Pinpoint the cell where the given text exists, returning its (x, y) midpoint coordinate. 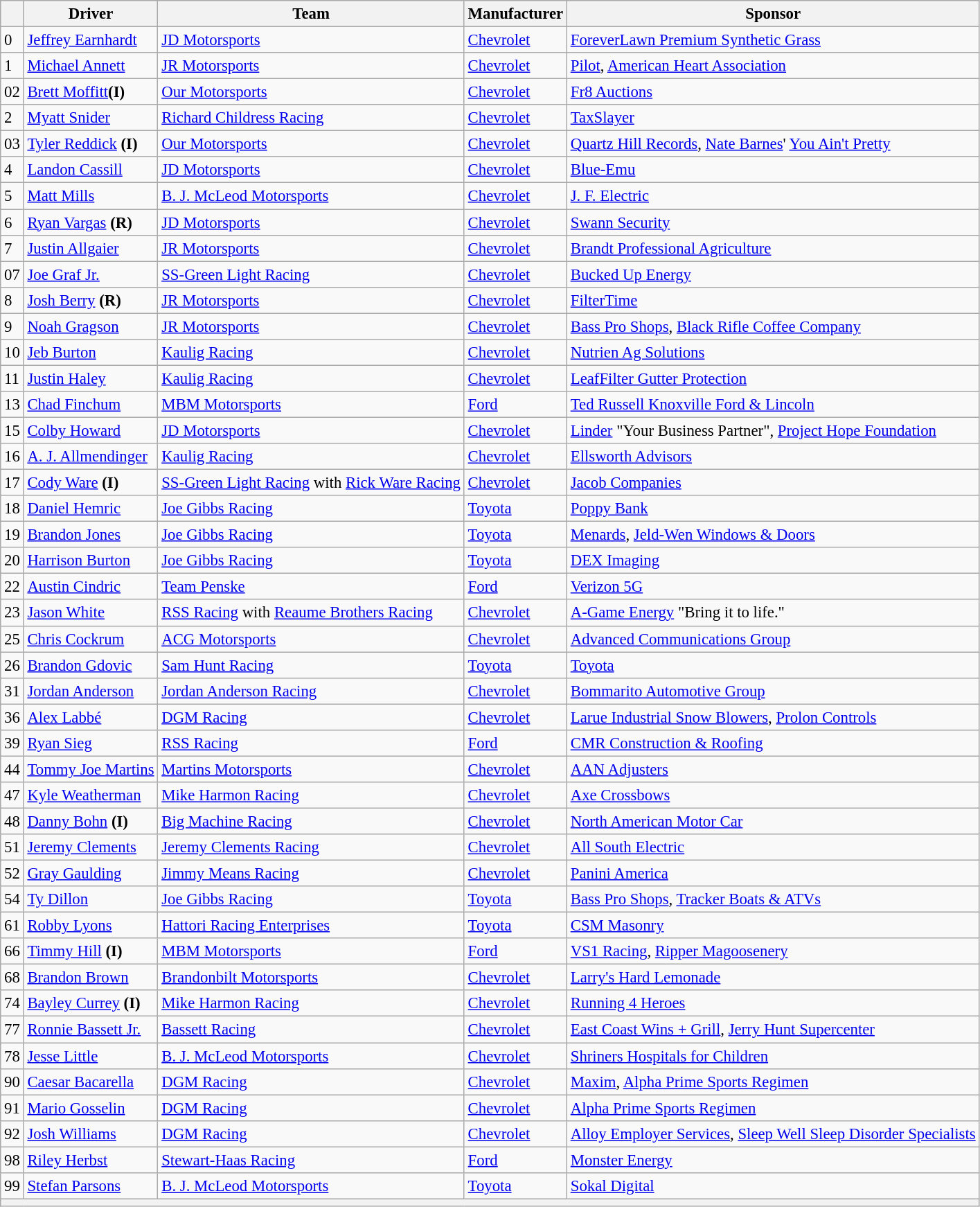
Driver (91, 14)
Mario Gosselin (91, 1108)
Landon Cassill (91, 170)
Bassett Racing (311, 1030)
52 (12, 874)
13 (12, 405)
Bass Pro Shops, Tracker Boats & ATVs (773, 899)
Caesar Bacarella (91, 1082)
Maxim, Alpha Prime Sports Regimen (773, 1082)
47 (12, 795)
Jeb Burton (91, 353)
90 (12, 1082)
Danny Bohn (I) (91, 821)
Harrison Burton (91, 561)
Ellsworth Advisors (773, 457)
All South Electric (773, 847)
Alex Labbé (91, 717)
A-Game Energy "Bring it to life." (773, 613)
Blue-Emu (773, 170)
Big Machine Racing (311, 821)
Brandt Professional Agriculture (773, 248)
19 (12, 535)
31 (12, 691)
Team (311, 14)
Hattori Racing Enterprises (311, 926)
RSS Racing with Reaume Brothers Racing (311, 613)
RSS Racing (311, 743)
98 (12, 1160)
Justin Haley (91, 378)
Colby Howard (91, 430)
Verizon 5G (773, 587)
Bayley Currey (I) (91, 1004)
Kyle Weatherman (91, 795)
Jeremy Clements (91, 847)
51 (12, 847)
Jordan Anderson (91, 691)
Richard Childress Racing (311, 118)
CMR Construction & Roofing (773, 743)
Sam Hunt Racing (311, 665)
Joe Graf Jr. (91, 274)
Justin Allgaier (91, 248)
4 (12, 170)
Daniel Hemric (91, 509)
Monster Energy (773, 1160)
VS1 Racing, Ripper Magoosenery (773, 951)
Running 4 Heroes (773, 1004)
Myatt Snider (91, 118)
11 (12, 378)
91 (12, 1108)
Jesse Little (91, 1056)
36 (12, 717)
Pilot, American Heart Association (773, 66)
Panini America (773, 874)
Ted Russell Knoxville Ford & Lincoln (773, 405)
78 (12, 1056)
Advanced Communications Group (773, 639)
Brandon Gdovic (91, 665)
Brett Moffitt(I) (91, 92)
68 (12, 978)
CSM Masonry (773, 926)
Stefan Parsons (91, 1186)
7 (12, 248)
39 (12, 743)
Brandon Brown (91, 978)
66 (12, 951)
Jacob Companies (773, 483)
6 (12, 222)
77 (12, 1030)
Bucked Up Energy (773, 274)
LeafFilter Gutter Protection (773, 378)
Austin Cindric (91, 587)
Linder "Your Business Partner", Project Hope Foundation (773, 430)
Riley Herbst (91, 1160)
East Coast Wins + Grill, Jerry Hunt Supercenter (773, 1030)
44 (12, 769)
Ryan Vargas (R) (91, 222)
0 (12, 40)
74 (12, 1004)
99 (12, 1186)
22 (12, 587)
2 (12, 118)
Bass Pro Shops, Black Rifle Coffee Company (773, 326)
Chris Cockrum (91, 639)
Larue Industrial Snow Blowers, Prolon Controls (773, 717)
Brandon Jones (91, 535)
Axe Crossbows (773, 795)
1 (12, 66)
North American Motor Car (773, 821)
92 (12, 1134)
5 (12, 196)
Nutrien Ag Solutions (773, 353)
Chad Finchum (91, 405)
Tommy Joe Martins (91, 769)
Noah Gragson (91, 326)
26 (12, 665)
18 (12, 509)
Team Penske (311, 587)
10 (12, 353)
Shriners Hospitals for Children (773, 1056)
Michael Annett (91, 66)
Jeremy Clements Racing (311, 847)
Quartz Hill Records, Nate Barnes' You Ain't Pretty (773, 144)
Swann Security (773, 222)
Poppy Bank (773, 509)
Brandonbilt Motorsports (311, 978)
Manufacturer (515, 14)
25 (12, 639)
Josh Williams (91, 1134)
Gray Gaulding (91, 874)
Sponsor (773, 14)
Tyler Reddick (I) (91, 144)
SS-Green Light Racing (311, 274)
02 (12, 92)
Stewart-Haas Racing (311, 1160)
DEX Imaging (773, 561)
Cody Ware (I) (91, 483)
A. J. Allmendinger (91, 457)
54 (12, 899)
Jason White (91, 613)
SS-Green Light Racing with Rick Ware Racing (311, 483)
Menards, Jeld-Wen Windows & Doors (773, 535)
Martins Motorsports (311, 769)
8 (12, 300)
9 (12, 326)
Ronnie Bassett Jr. (91, 1030)
Jordan Anderson Racing (311, 691)
07 (12, 274)
J. F. Electric (773, 196)
Sokal Digital (773, 1186)
Josh Berry (R) (91, 300)
15 (12, 430)
FilterTime (773, 300)
Fr8 Auctions (773, 92)
Larry's Hard Lemonade (773, 978)
ForeverLawn Premium Synthetic Grass (773, 40)
17 (12, 483)
20 (12, 561)
23 (12, 613)
48 (12, 821)
Ryan Sieg (91, 743)
ACG Motorsports (311, 639)
Jeffrey Earnhardt (91, 40)
Jimmy Means Racing (311, 874)
Timmy Hill (I) (91, 951)
Ty Dillon (91, 899)
16 (12, 457)
Robby Lyons (91, 926)
AAN Adjusters (773, 769)
Alloy Employer Services, Sleep Well Sleep Disorder Specialists (773, 1134)
Matt Mills (91, 196)
03 (12, 144)
Alpha Prime Sports Regimen (773, 1108)
Bommarito Automotive Group (773, 691)
TaxSlayer (773, 118)
61 (12, 926)
